Find where the given text appears and provide that cell's center as [x, y] coordinate. 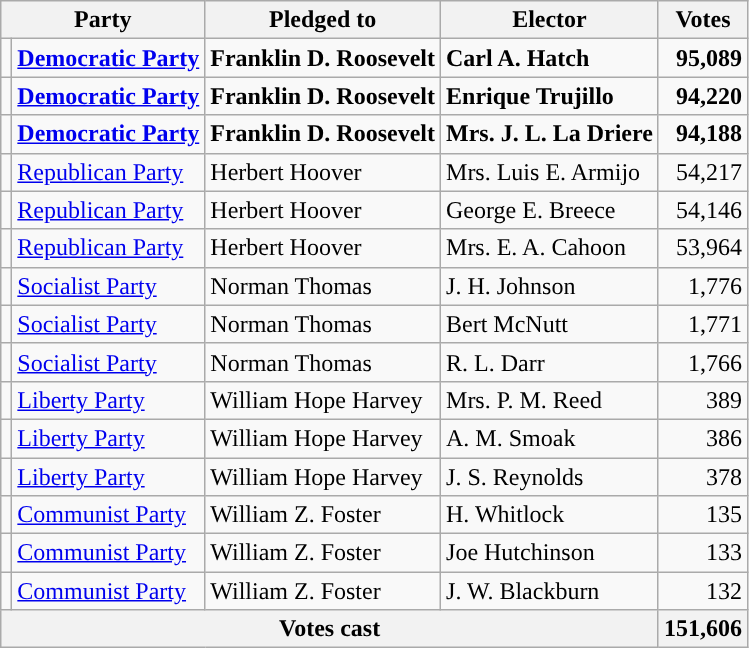
Mrs. J. L. La Driere [550, 134]
Carl A. Hatch [550, 58]
Joe Hutchinson [550, 553]
Mrs. P. M. Reed [550, 400]
132 [702, 591]
53,964 [702, 248]
378 [702, 477]
1,766 [702, 362]
151,606 [702, 629]
R. L. Darr [550, 362]
389 [702, 400]
Bert McNutt [550, 324]
54,217 [702, 172]
386 [702, 438]
54,146 [702, 210]
Votes cast [330, 629]
133 [702, 553]
Pledged to [323, 20]
Votes [702, 20]
Enrique Trujillo [550, 96]
1,776 [702, 286]
135 [702, 515]
94,188 [702, 134]
94,220 [702, 96]
95,089 [702, 58]
Party [103, 20]
H. Whitlock [550, 515]
1,771 [702, 324]
George E. Breece [550, 210]
J. H. Johnson [550, 286]
J. S. Reynolds [550, 477]
Mrs. E. A. Cahoon [550, 248]
A. M. Smoak [550, 438]
Elector [550, 20]
Mrs. Luis E. Armijo [550, 172]
J. W. Blackburn [550, 591]
